Locate the cell with the specified text and output its [x, y] center coordinate. 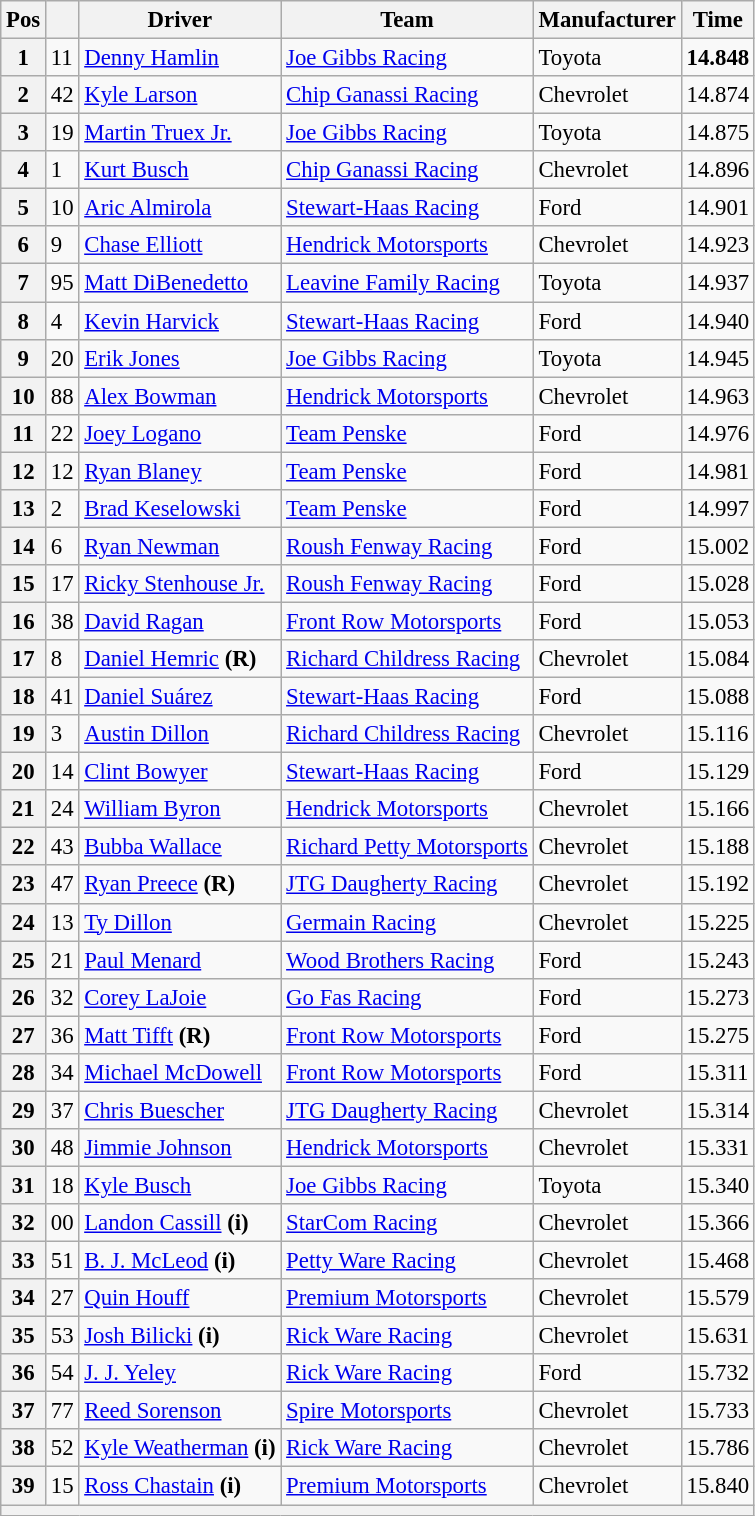
15.002 [718, 546]
Petty Ware Racing [407, 1261]
43 [62, 847]
14.875 [718, 133]
15.028 [718, 584]
15.468 [718, 1261]
J. J. Yeley [180, 1373]
15.088 [718, 697]
Chris Buescher [180, 1110]
William Byron [180, 809]
Daniel Hemric (R) [180, 659]
Josh Bilicki (i) [180, 1336]
Richard Petty Motorsports [407, 847]
David Ragan [180, 621]
StarCom Racing [407, 1223]
15.579 [718, 1298]
B. J. McLeod (i) [180, 1261]
51 [62, 1261]
14.997 [718, 509]
Kevin Harvick [180, 321]
88 [62, 396]
16 [24, 621]
15.314 [718, 1110]
48 [62, 1148]
Wood Brothers Racing [407, 960]
41 [62, 697]
39 [24, 1486]
Martin Truex Jr. [180, 133]
5 [24, 208]
Ryan Preece (R) [180, 885]
Jimmie Johnson [180, 1148]
Clint Bowyer [180, 772]
15.840 [718, 1486]
Landon Cassill (i) [180, 1223]
15.340 [718, 1185]
14.940 [718, 321]
Ricky Stenhouse Jr. [180, 584]
15.084 [718, 659]
00 [62, 1223]
14.976 [718, 433]
Ty Dillon [180, 922]
15.366 [718, 1223]
15.631 [718, 1336]
14.937 [718, 283]
Leavine Family Racing [407, 283]
Matt DiBenedetto [180, 283]
31 [24, 1185]
7 [24, 283]
14.874 [718, 95]
Paul Menard [180, 960]
15.273 [718, 997]
15.166 [718, 809]
42 [62, 95]
14.901 [718, 208]
Manufacturer [607, 20]
15.188 [718, 847]
15.331 [718, 1148]
29 [24, 1110]
15.225 [718, 922]
77 [62, 1411]
Pos [24, 20]
Ryan Newman [180, 546]
14.923 [718, 245]
Ross Chastain (i) [180, 1486]
Alex Bowman [180, 396]
Kyle Larson [180, 95]
Bubba Wallace [180, 847]
15.243 [718, 960]
54 [62, 1373]
15.786 [718, 1449]
14.981 [718, 471]
15.732 [718, 1373]
Denny Hamlin [180, 58]
14.945 [718, 358]
Corey LaJoie [180, 997]
Spire Motorsports [407, 1411]
15.053 [718, 621]
Kyle Busch [180, 1185]
Ryan Blaney [180, 471]
Quin Houff [180, 1298]
Austin Dillon [180, 734]
15.311 [718, 1073]
15.116 [718, 734]
Joey Logano [180, 433]
47 [62, 885]
14.963 [718, 396]
35 [24, 1336]
Kurt Busch [180, 170]
Driver [180, 20]
53 [62, 1336]
33 [24, 1261]
26 [24, 997]
Erik Jones [180, 358]
15.192 [718, 885]
Kyle Weatherman (i) [180, 1449]
Time [718, 20]
Germain Racing [407, 922]
Chase Elliott [180, 245]
Team [407, 20]
30 [24, 1148]
25 [24, 960]
23 [24, 885]
Aric Almirola [180, 208]
Daniel Suárez [180, 697]
Reed Sorenson [180, 1411]
14.896 [718, 170]
15.129 [718, 772]
15.275 [718, 1035]
15.733 [718, 1411]
Matt Tifft (R) [180, 1035]
28 [24, 1073]
Michael McDowell [180, 1073]
95 [62, 283]
52 [62, 1449]
Go Fas Racing [407, 997]
14.848 [718, 58]
Brad Keselowski [180, 509]
